From the cell containing the given text, extract its center point as (x, y) coordinate. 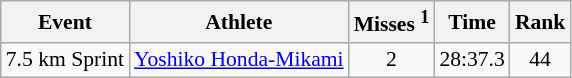
Yoshiko Honda-Mikami (239, 60)
7.5 km Sprint (65, 60)
Athlete (239, 22)
2 (392, 60)
Rank (540, 22)
Time (472, 22)
28:37.3 (472, 60)
Misses 1 (392, 22)
Event (65, 22)
44 (540, 60)
